Search for the cell housing the specified text and yield its [X, Y] center coordinate. 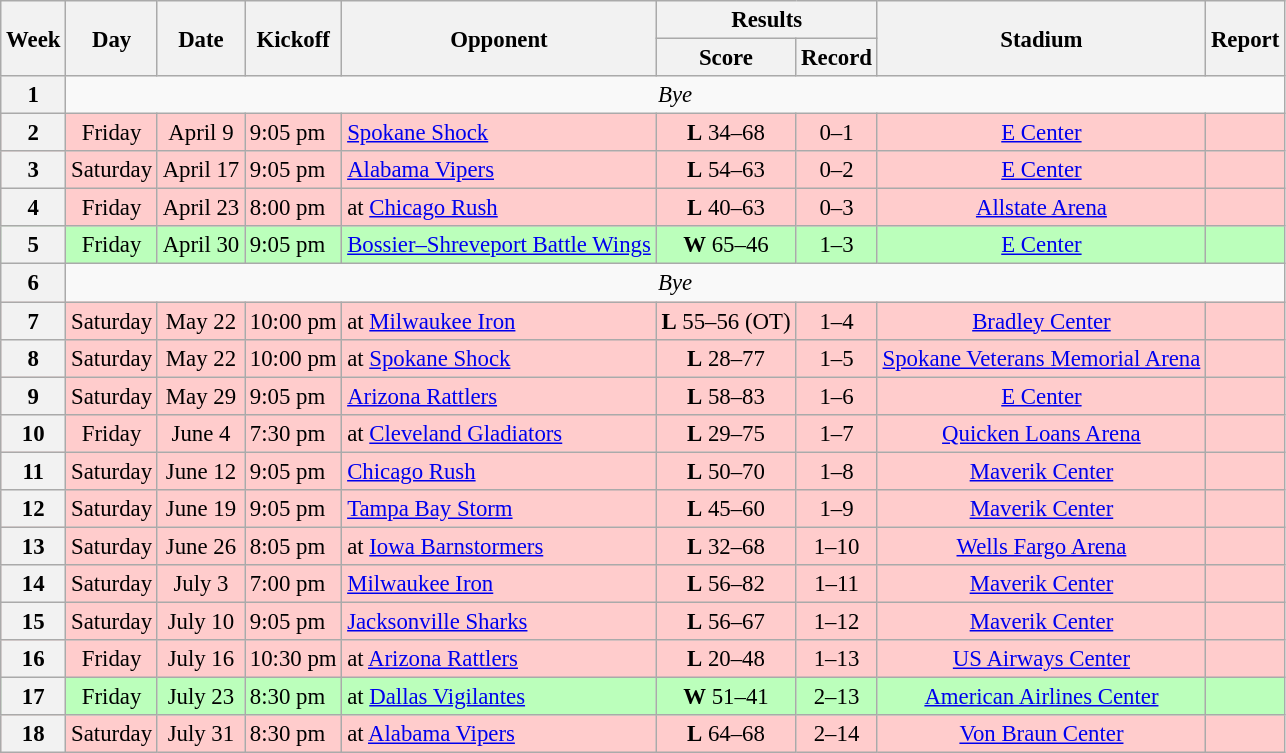
1–3 [836, 245]
Week [34, 38]
May 29 [200, 396]
Bradley Center [1041, 321]
18 [34, 734]
10:30 pm [294, 659]
9 [34, 396]
15 [34, 621]
L 20–48 [726, 659]
at Iowa Barnstormers [499, 546]
L 64–68 [726, 734]
at Cleveland Gladiators [499, 433]
Score [726, 58]
1–12 [836, 621]
8:05 pm [294, 546]
0–2 [836, 170]
L 54–63 [726, 170]
July 3 [200, 584]
Wells Fargo Arena [1041, 546]
Quicken Loans Arena [1041, 433]
1–5 [836, 358]
13 [34, 546]
17 [34, 697]
at Milwaukee Iron [499, 321]
L 29–75 [726, 433]
Report [1246, 38]
Allstate Arena [1041, 208]
Jacksonville Sharks [499, 621]
8 [34, 358]
April 17 [200, 170]
Bossier–Shreveport Battle Wings [499, 245]
1–6 [836, 396]
0–1 [836, 133]
6 [34, 283]
11 [34, 471]
April 30 [200, 245]
American Airlines Center [1041, 697]
1–13 [836, 659]
Von Braun Center [1041, 734]
1–8 [836, 471]
L 56–67 [726, 621]
W 51–41 [726, 697]
April 9 [200, 133]
1–10 [836, 546]
at Alabama Vipers [499, 734]
1–9 [836, 509]
June 26 [200, 546]
L 56–82 [726, 584]
L 34–68 [726, 133]
Spokane Shock [499, 133]
8:00 pm [294, 208]
June 12 [200, 471]
Stadium [1041, 38]
Spokane Veterans Memorial Arena [1041, 358]
June 4 [200, 433]
at Dallas Vigilantes [499, 697]
at Spokane Shock [499, 358]
L 58–83 [726, 396]
L 40–63 [726, 208]
July 10 [200, 621]
3 [34, 170]
Day [112, 38]
7 [34, 321]
10 [34, 433]
July 16 [200, 659]
at Chicago Rush [499, 208]
7:30 pm [294, 433]
L 45–60 [726, 509]
Chicago Rush [499, 471]
7:00 pm [294, 584]
L 50–70 [726, 471]
July 31 [200, 734]
Date [200, 38]
April 23 [200, 208]
2 [34, 133]
US Airways Center [1041, 659]
July 23 [200, 697]
Kickoff [294, 38]
2–13 [836, 697]
at Arizona Rattlers [499, 659]
1–11 [836, 584]
Opponent [499, 38]
L 55–56 (OT) [726, 321]
1 [34, 95]
Record [836, 58]
4 [34, 208]
1–4 [836, 321]
1–7 [836, 433]
W 65–46 [726, 245]
14 [34, 584]
16 [34, 659]
2–14 [836, 734]
Alabama Vipers [499, 170]
Milwaukee Iron [499, 584]
June 19 [200, 509]
0–3 [836, 208]
12 [34, 509]
Tampa Bay Storm [499, 509]
5 [34, 245]
Results [766, 20]
L 32–68 [726, 546]
L 28–77 [726, 358]
Arizona Rattlers [499, 396]
